Detect which cell encompasses the target text, then output its [x, y] center coordinate. 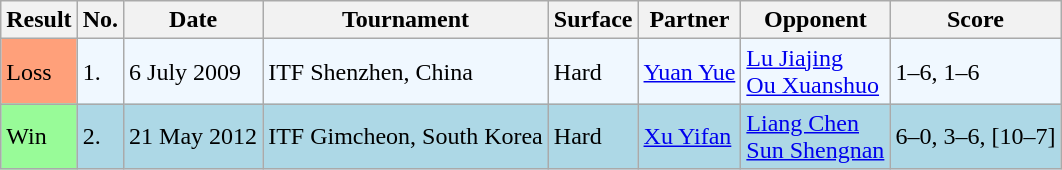
ITF Gimcheon, South Korea [406, 136]
Score [976, 20]
No. [100, 20]
Partner [690, 20]
Result [39, 20]
Liang Chen Sun Shengnan [816, 136]
Opponent [816, 20]
2. [100, 136]
Lu Jiajing Ou Xuanshuo [816, 72]
ITF Shenzhen, China [406, 72]
1–6, 1–6 [976, 72]
Yuan Yue [690, 72]
Surface [593, 20]
6–0, 3–6, [10–7] [976, 136]
Tournament [406, 20]
Date [194, 20]
1. [100, 72]
6 July 2009 [194, 72]
Win [39, 136]
21 May 2012 [194, 136]
Loss [39, 72]
Xu Yifan [690, 136]
